From the cell containing the given text, extract its center point as [X, Y] coordinate. 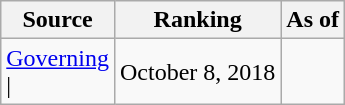
Ranking [197, 20]
Governing| [58, 72]
October 8, 2018 [197, 72]
As of [313, 20]
Source [58, 20]
